Identify which cell holds the provided text, then report its [x, y] central coordinate. 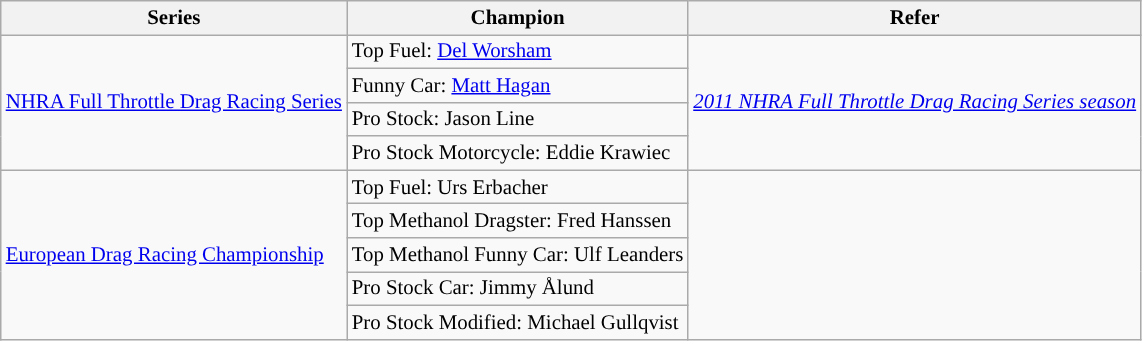
European Drag Racing Championship [174, 254]
Champion [518, 18]
Pro Stock Modified: Michael Gullqvist [518, 322]
Pro Stock: Jason Line [518, 119]
Pro Stock Motorcycle: Eddie Krawiec [518, 153]
Top Fuel: Del Worsham [518, 51]
Series [174, 18]
Top Fuel: Urs Erbacher [518, 187]
Top Methanol Funny Car: Ulf Leanders [518, 255]
NHRA Full Throttle Drag Racing Series [174, 102]
Top Methanol Dragster: Fred Hanssen [518, 221]
Refer [914, 18]
Funny Car: Matt Hagan [518, 85]
2011 NHRA Full Throttle Drag Racing Series season [914, 102]
Pro Stock Car: Jimmy Ålund [518, 288]
